Scan for the cell matching the given text and deliver its [X, Y] coordinate at center. 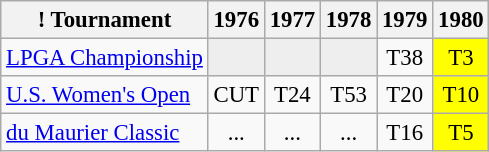
LPGA Championship [104, 58]
du Maurier Classic [104, 133]
T24 [292, 95]
U.S. Women's Open [104, 95]
CUT [236, 95]
1977 [292, 20]
! Tournament [104, 20]
T5 [461, 133]
1980 [461, 20]
T10 [461, 95]
T53 [348, 95]
1979 [405, 20]
T20 [405, 95]
1978 [348, 20]
T38 [405, 58]
1976 [236, 20]
T16 [405, 133]
T3 [461, 58]
